Pinpoint the cell where the given text exists, returning its [x, y] midpoint coordinate. 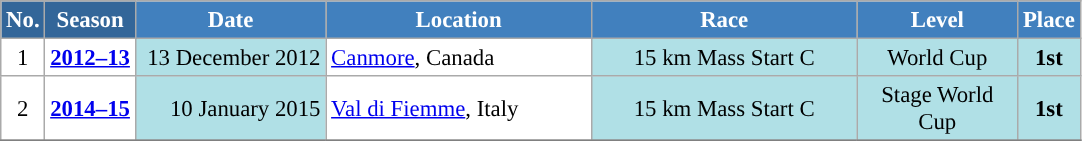
Level [938, 20]
10 January 2015 [230, 108]
Season [90, 20]
Canmore, Canada [459, 58]
Race [724, 20]
Stage World Cup [938, 108]
Val di Fiemme, Italy [459, 108]
World Cup [938, 58]
No. [23, 20]
2 [23, 108]
2012–13 [90, 58]
Date [230, 20]
2014–15 [90, 108]
1 [23, 58]
13 December 2012 [230, 58]
Location [459, 20]
Place [1049, 20]
